Return (x, y) of the center of cell containing provided text 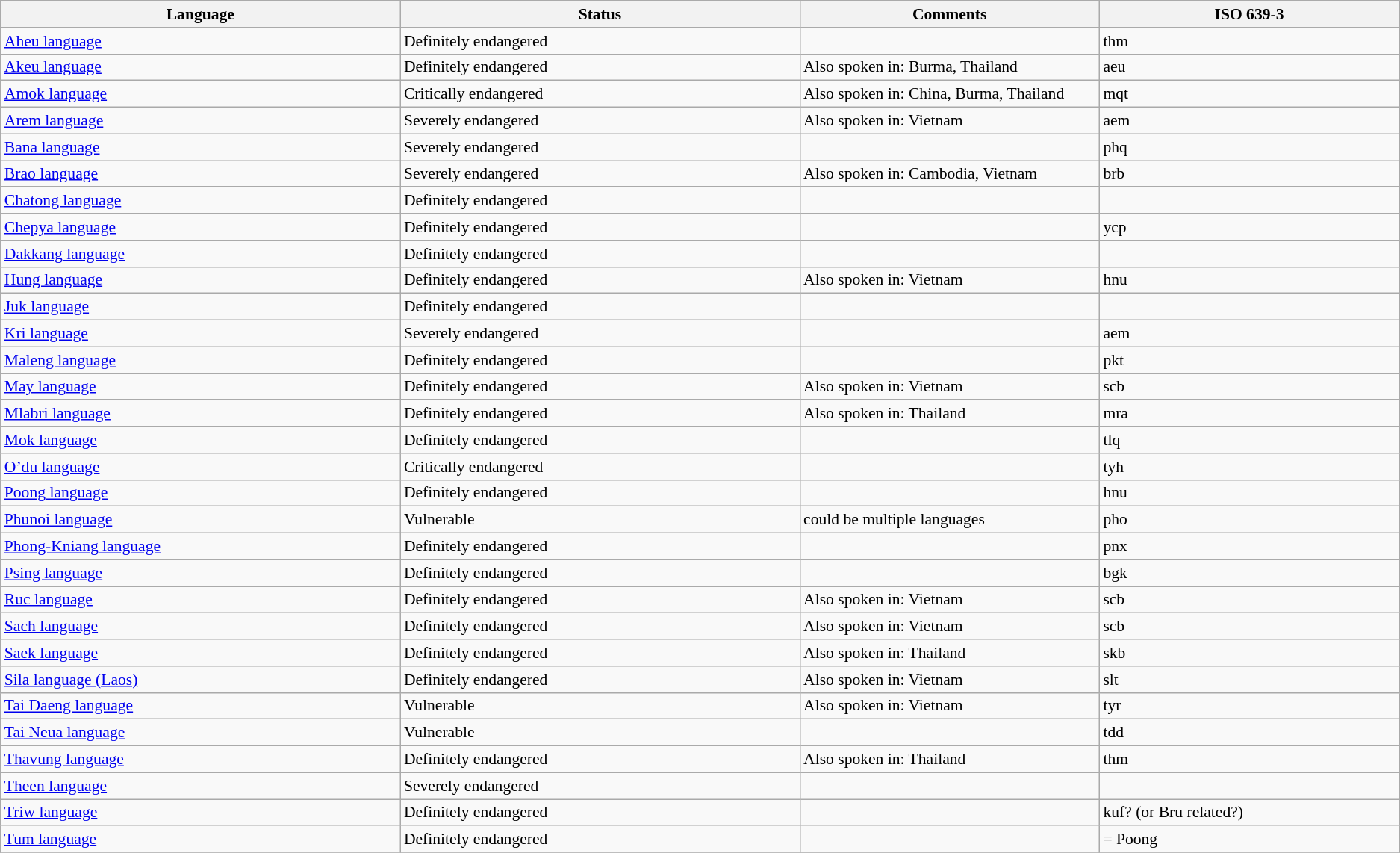
Sila language (Laos) (200, 680)
Also spoken in: China, Burma, Thailand (950, 94)
could be multiple languages (950, 520)
tlq (1248, 440)
Brao language (200, 174)
Language (200, 14)
Status (600, 14)
ycp (1248, 227)
Thavung language (200, 760)
Mlabri language (200, 414)
Tum language (200, 840)
O’du language (200, 467)
Also spoken in: Burma, Thailand (950, 67)
Juk language (200, 307)
Kri language (200, 334)
mra (1248, 414)
Tai Neua language (200, 733)
slt (1248, 680)
Arem language (200, 121)
Theen language (200, 786)
Chepya language (200, 227)
Also spoken in: Cambodia, Vietnam (950, 174)
pnx (1248, 547)
Sach language (200, 627)
Saek language (200, 653)
Bana language (200, 147)
kuf? (or Bru related?) (1248, 813)
Dakkang language (200, 254)
Phong-Kniang language (200, 547)
pkt (1248, 360)
= Poong (1248, 840)
Ruc language (200, 600)
Akeu language (200, 67)
May language (200, 387)
brb (1248, 174)
Hung language (200, 280)
Maleng language (200, 360)
tyh (1248, 467)
skb (1248, 653)
Poong language (200, 493)
Psing language (200, 573)
Phunoi language (200, 520)
Mok language (200, 440)
Amok language (200, 94)
aeu (1248, 67)
tyr (1248, 706)
bgk (1248, 573)
tdd (1248, 733)
pho (1248, 520)
Comments (950, 14)
Tai Daeng language (200, 706)
Chatong language (200, 201)
mqt (1248, 94)
Aheu language (200, 41)
phq (1248, 147)
Triw language (200, 813)
ISO 639-3 (1248, 14)
